Return (X, Y) of the center of cell containing provided text 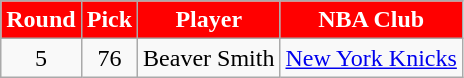
Player (209, 20)
Round (41, 20)
Beaver Smith (209, 58)
New York Knicks (371, 58)
Pick (109, 20)
NBA Club (371, 20)
5 (41, 58)
76 (109, 58)
